Return the (X, Y) coordinate for the center point of the cell that contains the specified text.  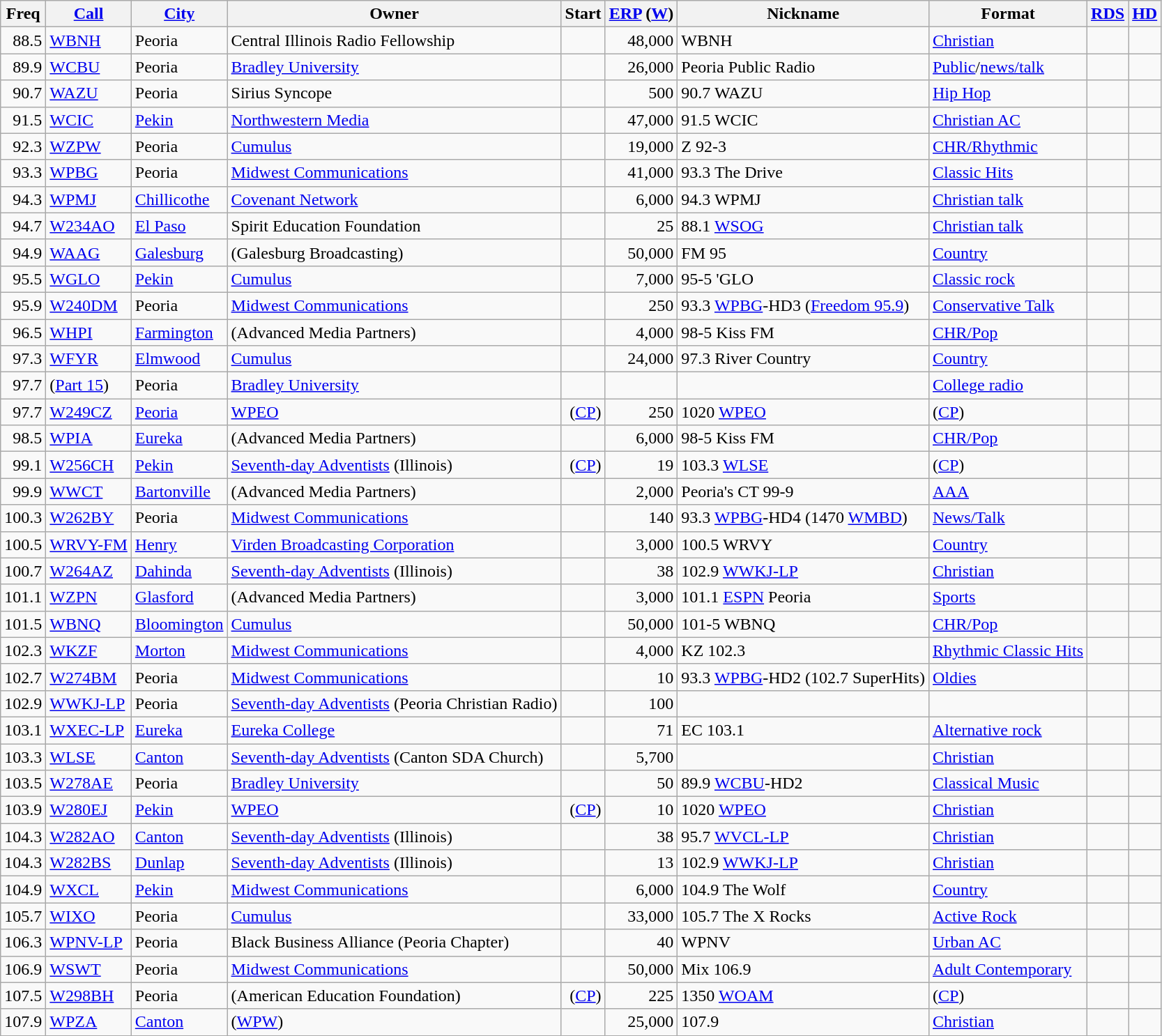
Sirius Syncope (395, 93)
Elmwood (179, 359)
25 (641, 226)
WLSE (89, 756)
100.5 (24, 544)
Farmington (179, 333)
99.1 (24, 465)
WSWT (89, 969)
96.5 (24, 333)
KZ 102.3 (803, 650)
WPZA (89, 1022)
WXEC-LP (89, 730)
89.9 WCBU-HD2 (803, 784)
W274BM (89, 677)
24,000 (641, 359)
ERP (W) (641, 14)
Rhythmic Classic Hits (1008, 650)
College radio (1008, 386)
Adult Contemporary (1008, 969)
WWCT (89, 492)
WCBU (89, 67)
102.3 (24, 650)
93.3 (24, 173)
91.5 (24, 120)
W298BH (89, 996)
5,700 (641, 756)
Henry (179, 544)
94.3 (24, 199)
33,000 (641, 916)
103.3 (24, 756)
13 (641, 863)
Spirit Education Foundation (395, 226)
103.9 (24, 810)
Hip Hop (1008, 93)
Peoria Public Radio (803, 67)
100 (641, 703)
WPBG (89, 173)
95.9 (24, 305)
92.3 (24, 146)
104.9 (24, 890)
Freq (24, 14)
El Paso (179, 226)
WPNV-LP (89, 943)
(WPW) (395, 1022)
WPIA (89, 439)
Central Illinois Radio Fellowship (395, 40)
103.5 (24, 784)
Public/news/talk (1008, 67)
Black Business Alliance (Peoria Chapter) (395, 943)
Galesburg (179, 252)
94.9 (24, 252)
41,000 (641, 173)
Classic Hits (1008, 173)
Active Rock (1008, 916)
101.5 (24, 624)
WWKJ-LP (89, 703)
WAZU (89, 93)
Christian AC (1008, 120)
100.5 WRVY (803, 544)
2,000 (641, 492)
WFYR (89, 359)
W262BY (89, 518)
WAAG (89, 252)
Dahinda (179, 571)
95-5 'GLO (803, 279)
(Galesburg Broadcasting) (395, 252)
103.1 (24, 730)
Peoria's CT 99-9 (803, 492)
Virden Broadcasting Corporation (395, 544)
WBNQ (89, 624)
News/Talk (1008, 518)
90.7 WAZU (803, 93)
93.3 The Drive (803, 173)
City (179, 14)
FM 95 (803, 252)
AAA (1008, 492)
94.3 WPMJ (803, 199)
71 (641, 730)
50 (641, 784)
(American Education Foundation) (395, 996)
WRVY-FM (89, 544)
225 (641, 996)
103.3 WLSE (803, 465)
Sports (1008, 597)
89.9 (24, 67)
102.9 (24, 703)
W264AZ (89, 571)
106.3 (24, 943)
Seventh-day Adventists (Peoria Christian Radio) (395, 703)
W280EJ (89, 810)
Nickname (803, 14)
WHPI (89, 333)
105.7 (24, 916)
98.5 (24, 439)
CHR/Rhythmic (1008, 146)
Mix 106.9 (803, 969)
WCIC (89, 120)
WPMJ (89, 199)
140 (641, 518)
105.7 The X Rocks (803, 916)
Eureka College (395, 730)
WXCL (89, 890)
90.7 (24, 93)
40 (641, 943)
Urban AC (1008, 943)
102.7 (24, 677)
500 (641, 93)
WIXO (89, 916)
19,000 (641, 146)
100.7 (24, 571)
Oldies (1008, 677)
93.3 WPBG-HD2 (102.7 SuperHits) (803, 677)
93.3 WPBG-HD3 (Freedom 95.9) (803, 305)
EC 103.1 (803, 730)
Bloomington (179, 624)
95.7 WVCL-LP (803, 837)
88.5 (24, 40)
Alternative rock (1008, 730)
101.1 ESPN Peoria (803, 597)
47,000 (641, 120)
WZPN (89, 597)
RDS (1108, 14)
Dunlap (179, 863)
W278AE (89, 784)
WPNV (803, 943)
Northwestern Media (395, 120)
HD (1145, 14)
25,000 (641, 1022)
107.5 (24, 996)
19 (641, 465)
W234AO (89, 226)
(Part 15) (89, 386)
Chillicothe (179, 199)
Start (583, 14)
101-5 WBNQ (803, 624)
W249CZ (89, 412)
Classical Music (1008, 784)
1350 WOAM (803, 996)
88.1 WSOG (803, 226)
Morton (179, 650)
100.3 (24, 518)
W282BS (89, 863)
26,000 (641, 67)
Owner (395, 14)
Covenant Network (395, 199)
93.3 WPBG-HD4 (1470 WMBD) (803, 518)
Classic rock (1008, 279)
WGLO (89, 279)
95.5 (24, 279)
101.1 (24, 597)
WKZF (89, 650)
97.3 River Country (803, 359)
Bartonville (179, 492)
94.7 (24, 226)
Z 92-3 (803, 146)
48,000 (641, 40)
W240DM (89, 305)
Call (89, 14)
104.9 The Wolf (803, 890)
Glasford (179, 597)
Seventh-day Adventists (Canton SDA Church) (395, 756)
W256CH (89, 465)
106.9 (24, 969)
WZPW (89, 146)
7,000 (641, 279)
W282AO (89, 837)
91.5 WCIC (803, 120)
97.3 (24, 359)
99.9 (24, 492)
Format (1008, 14)
Conservative Talk (1008, 305)
